From the cell containing the given text, extract its center point as [x, y] coordinate. 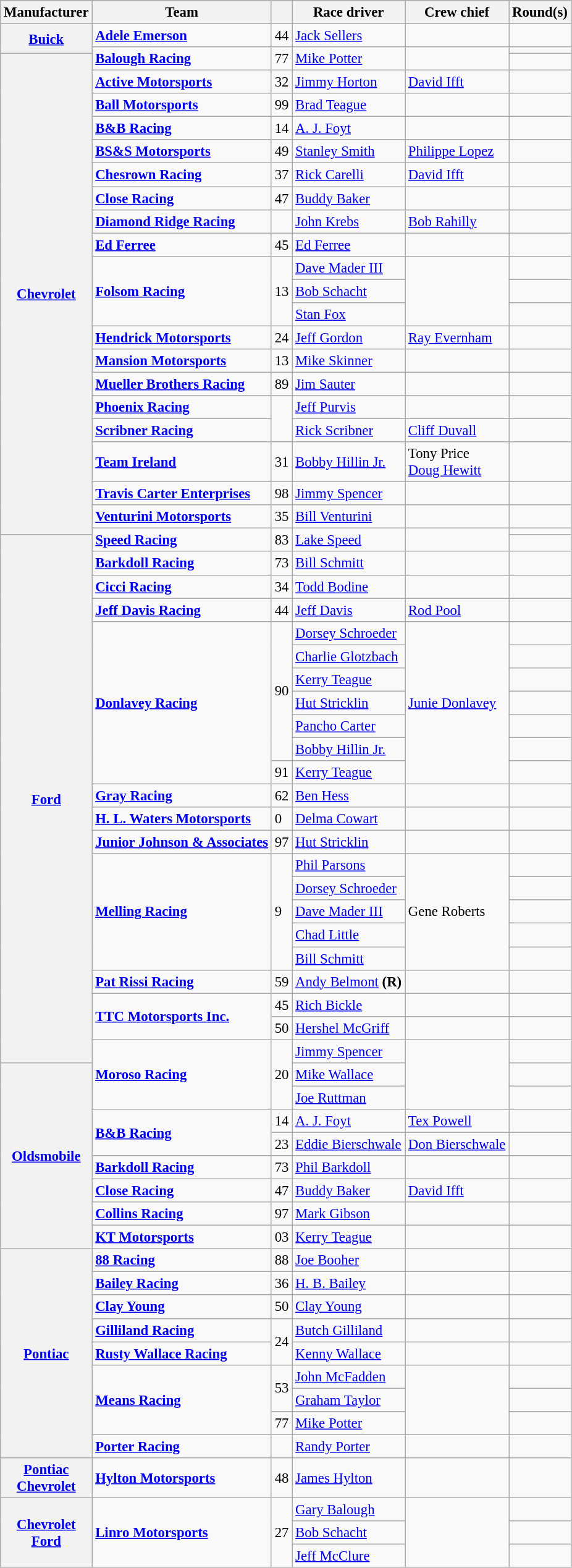
99 [282, 105]
31 [282, 462]
H. B. Bailey [348, 1284]
Pontiac Chevrolet [46, 1478]
98 [282, 494]
Charlie Glotzbach [348, 656]
Brad Teague [348, 105]
34 [282, 587]
91 [282, 773]
Phoenix Racing [182, 407]
62 [282, 796]
20 [282, 1074]
Manufacturer [46, 12]
Jim Sauter [348, 384]
Jeff Purvis [348, 407]
Jeff Davis [348, 610]
Lake Speed [348, 540]
Means Racing [182, 1399]
Rick Scribner [348, 431]
Chesrown Racing [182, 175]
36 [282, 1284]
Hershel McGriff [348, 1028]
Don Bierschwale [457, 1144]
Jeff Gordon [348, 337]
Chevrolet Ford [46, 1533]
53 [282, 1388]
Butch Gilliland [348, 1330]
Race driver [348, 12]
9 [282, 912]
Gene Roberts [457, 912]
Pontiac [46, 1353]
Folsom Racing [182, 290]
Bob Rahilly [457, 221]
Rusty Wallace Racing [182, 1354]
90 [282, 691]
37 [282, 175]
Jack Sellers [348, 36]
Junior Johnson & Associates [182, 842]
Stanley Smith [348, 151]
Ben Hess [348, 796]
35 [282, 517]
John Krebs [348, 221]
Crew chief [457, 12]
Rich Bickle [348, 1005]
Jeff Davis Racing [182, 610]
Speed Racing [182, 540]
Linro Motorsports [182, 1533]
88 [282, 1260]
Chad Little [348, 935]
Phil Parsons [348, 865]
59 [282, 981]
Mueller Brothers Racing [182, 384]
TTC Motorsports Inc. [182, 1016]
Travis Carter Enterprises [182, 494]
Graham Taylor [348, 1400]
Gary Balough [348, 1509]
Donlavey Racing [182, 702]
49 [282, 151]
Team [182, 12]
Balough Racing [182, 59]
Gray Racing [182, 796]
Joe Booher [348, 1260]
Mark Gibson [348, 1214]
KT Motorsports [182, 1237]
Porter Racing [182, 1446]
Philippe Lopez [457, 151]
Jeff McClure [348, 1556]
John McFadden [348, 1376]
Collins Racing [182, 1214]
Phil Barkdoll [348, 1168]
BS&S Motorsports [182, 151]
Kenny Wallace [348, 1354]
83 [282, 540]
Jimmy Horton [348, 82]
Round(s) [540, 12]
Moroso Racing [182, 1074]
Pat Rissi Racing [182, 981]
Randy Porter [348, 1446]
Active Motorsports [182, 82]
Diamond Ridge Racing [182, 221]
Buick [46, 39]
03 [282, 1237]
88 Racing [182, 1260]
Mike Skinner [348, 361]
Gilliland Racing [182, 1330]
27 [282, 1533]
23 [282, 1144]
Rod Pool [457, 610]
89 [282, 384]
Todd Bodine [348, 587]
Chevrolet [46, 294]
Hendrick Motorsports [182, 337]
Stan Fox [348, 315]
Junie Donlavey [457, 702]
Pancho Carter [348, 726]
Eddie Bierschwale [348, 1144]
Oldsmobile [46, 1156]
James Hylton [348, 1478]
Bill Venturini [348, 517]
Rick Carelli [348, 175]
Tony Price Doug Hewitt [457, 462]
Joe Ruttman [348, 1098]
Andy Belmont (R) [348, 981]
Venturini Motorsports [182, 517]
Delma Cowart [348, 819]
0 [282, 819]
Ray Evernham [457, 337]
Cicci Racing [182, 587]
Ball Motorsports [182, 105]
H. L. Waters Motorsports [182, 819]
Cliff Duvall [457, 431]
32 [282, 82]
Team Ireland [182, 462]
Adele Emerson [182, 36]
Tex Powell [457, 1121]
48 [282, 1478]
Hylton Motorsports [182, 1478]
Mansion Motorsports [182, 361]
Melling Racing [182, 912]
Scribner Racing [182, 431]
Ford [46, 799]
Mike Wallace [348, 1075]
Bailey Racing [182, 1284]
